From the cell containing the given text, extract its center point as [X, Y] coordinate. 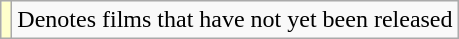
Denotes films that have not yet been released [235, 20]
